Find where the given text appears and provide that cell's center as (X, Y) coordinate. 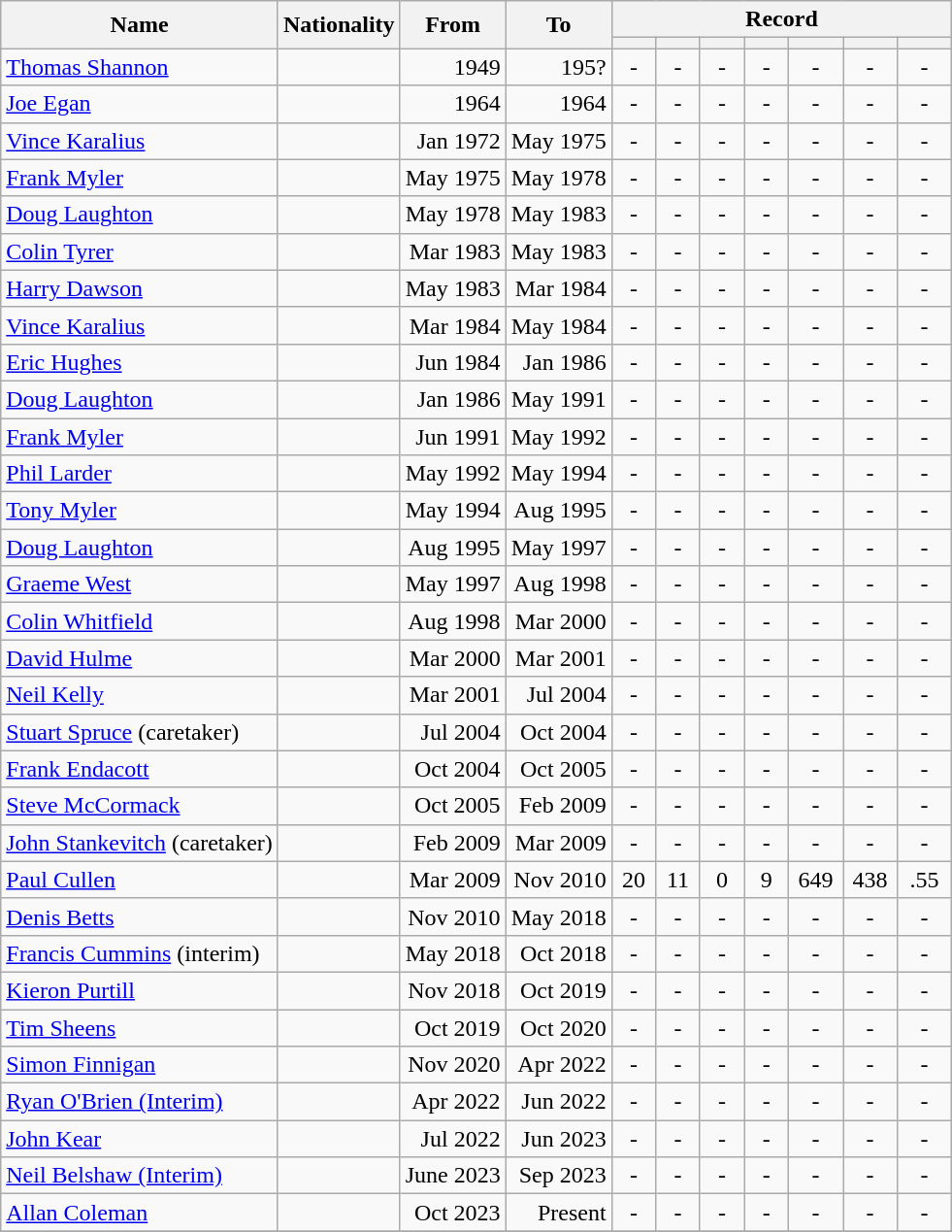
From (452, 25)
Nationality (339, 25)
Frank Endacott (140, 769)
Denis Betts (140, 916)
Allan Coleman (140, 1213)
Tony Myler (140, 511)
0 (722, 880)
.55 (925, 880)
David Hulme (140, 658)
June 2023 (452, 1176)
Jun 2023 (559, 1139)
Francis Cummins (interim) (140, 953)
May 1984 (559, 325)
Colin Tyrer (140, 251)
Name (140, 25)
438 (870, 880)
Phil Larder (140, 474)
John Kear (140, 1139)
Jun 1991 (452, 436)
Paul Cullen (140, 880)
20 (634, 880)
To (559, 25)
11 (678, 880)
Nov 2020 (452, 1065)
Nov 2018 (452, 990)
Jan 1972 (452, 141)
Jun 1984 (452, 362)
Ryan O'Brien (Interim) (140, 1102)
Oct 2018 (559, 953)
1949 (452, 67)
Neil Kelly (140, 695)
Jul 2022 (452, 1139)
Steve McCormack (140, 806)
Oct 2023 (452, 1213)
John Stankevitch (caretaker) (140, 843)
Thomas Shannon (140, 67)
Oct 2020 (559, 1028)
Harry Dawson (140, 288)
Stuart Spruce (caretaker) (140, 732)
Neil Belshaw (Interim) (140, 1176)
Graeme West (140, 584)
Joe Egan (140, 104)
649 (815, 880)
Simon Finnigan (140, 1065)
Jun 2022 (559, 1102)
Colin Whitfield (140, 621)
Eric Hughes (140, 362)
Tim Sheens (140, 1028)
Mar 1983 (452, 251)
9 (767, 880)
Sep 2023 (559, 1176)
Present (559, 1213)
May 1991 (559, 399)
Kieron Purtill (140, 990)
Record (781, 19)
195? (559, 67)
